Detect which cell encompasses the target text, then output its [x, y] center coordinate. 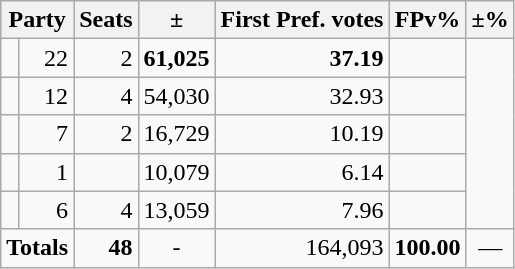
100.00 [428, 248]
13,059 [176, 210]
±% [490, 20]
Party [38, 20]
7 [46, 134]
37.19 [302, 58]
7.96 [302, 210]
48 [106, 248]
10.19 [302, 134]
22 [46, 58]
61,025 [176, 58]
Seats [106, 20]
16,729 [176, 134]
12 [46, 96]
32.93 [302, 96]
Totals [38, 248]
164,093 [302, 248]
± [176, 20]
1 [46, 172]
- [176, 248]
— [490, 248]
6.14 [302, 172]
6 [46, 210]
FPv% [428, 20]
First Pref. votes [302, 20]
54,030 [176, 96]
10,079 [176, 172]
